From the cell containing the given text, extract its center point as [X, Y] coordinate. 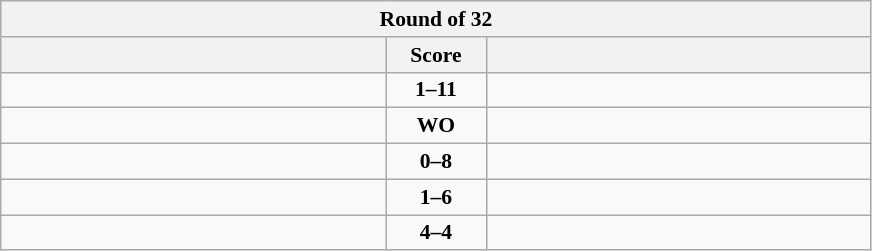
Round of 32 [436, 19]
WO [436, 126]
1–11 [436, 90]
4–4 [436, 233]
0–8 [436, 162]
1–6 [436, 197]
Score [436, 55]
